Determine the (x, y) coordinate at the center of the cell enclosing the given text.  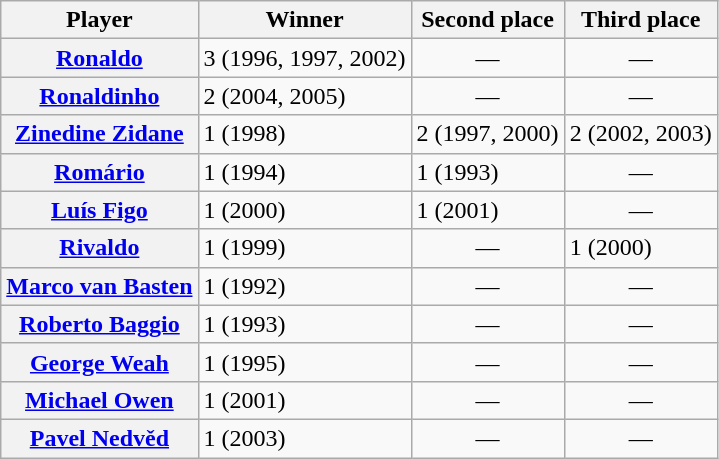
1 (1992) (304, 286)
Roberto Baggio (100, 324)
1 (2003) (304, 438)
Third place (640, 20)
Player (100, 20)
1 (1994) (304, 172)
Rivaldo (100, 248)
Winner (304, 20)
2 (2002, 2003) (640, 134)
Ronaldinho (100, 96)
Ronaldo (100, 58)
George Weah (100, 362)
Second place (488, 20)
1 (1999) (304, 248)
2 (2004, 2005) (304, 96)
Romário (100, 172)
Michael Owen (100, 400)
3 (1996, 1997, 2002) (304, 58)
1 (1998) (304, 134)
Luís Figo (100, 210)
1 (1995) (304, 362)
2 (1997, 2000) (488, 134)
Zinedine Zidane (100, 134)
Pavel Nedvěd (100, 438)
Marco van Basten (100, 286)
